Capture the cell that displays the provided text and extract its (X, Y) central coordinate. 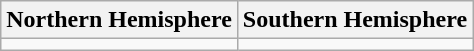
Southern Hemisphere (354, 20)
Northern Hemisphere (120, 20)
